Return (X, Y) of the center of cell containing provided text 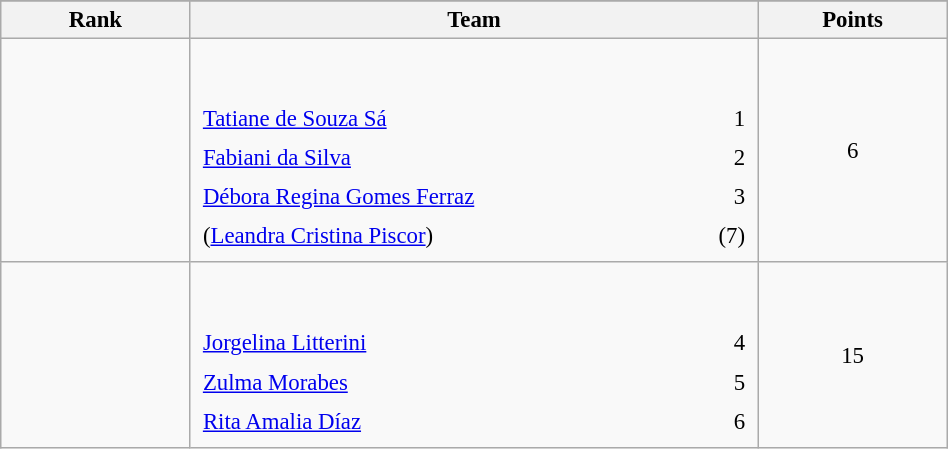
3 (719, 197)
2 (719, 158)
4 (720, 343)
5 (720, 382)
Zulma Morabes (443, 382)
Rank (96, 20)
Tatiane de Souza Sá 1 Fabiani da Silva 2 Débora Regina Gomes Ferraz 3 (Leandra Cristina Piscor) (7) (474, 151)
Tatiane de Souza Sá (441, 119)
Jorgelina Litterini 4 Zulma Morabes 5 Rita Amalia Díaz 6 (474, 354)
Team (474, 20)
(7) (719, 236)
Points (852, 20)
15 (852, 354)
Rita Amalia Díaz (443, 421)
Jorgelina Litterini (443, 343)
1 (719, 119)
(Leandra Cristina Piscor) (441, 236)
Débora Regina Gomes Ferraz (441, 197)
Fabiani da Silva (441, 158)
